Search for the cell housing the specified text and yield its (x, y) center coordinate. 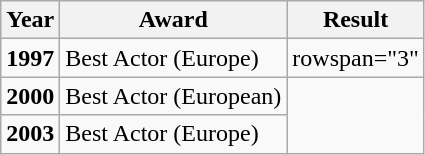
Best Actor (European) (174, 96)
rowspan="3" (356, 58)
Year (30, 20)
Result (356, 20)
2000 (30, 96)
Award (174, 20)
2003 (30, 134)
1997 (30, 58)
